Pinpoint the cell where the given text exists, returning its (X, Y) midpoint coordinate. 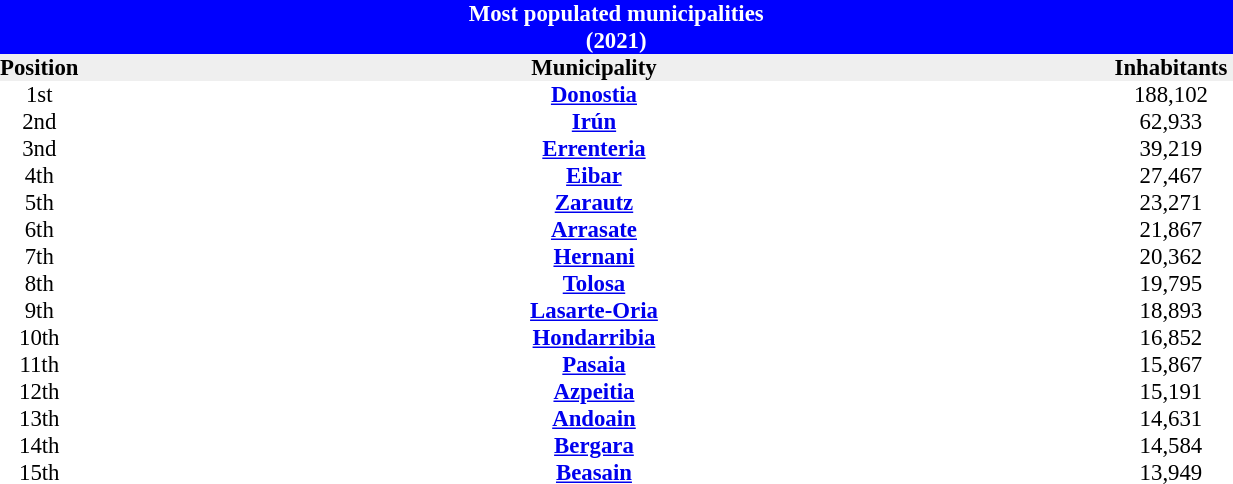
8th (39, 284)
Lasarte-Oria (594, 310)
2nd (39, 122)
6th (39, 230)
27,467 (1170, 176)
Azpeitia (594, 392)
4th (39, 176)
14,584 (1170, 446)
18,893 (1170, 310)
1st (39, 94)
Hernani (594, 256)
Inhabitants (1170, 68)
188,102 (1170, 94)
7th (39, 256)
Municipality (594, 68)
19,795 (1170, 284)
14,631 (1170, 418)
Bergara (594, 446)
12th (39, 392)
Zarautz (594, 202)
15,191 (1170, 392)
9th (39, 310)
10th (39, 338)
Pasaia (594, 364)
Most populated municipalities(2021) (616, 27)
20,362 (1170, 256)
16,852 (1170, 338)
62,933 (1170, 122)
Position (39, 68)
5th (39, 202)
15,867 (1170, 364)
13th (39, 418)
Arrasate (594, 230)
11th (39, 364)
21,867 (1170, 230)
Hondarribia (594, 338)
23,271 (1170, 202)
3nd (39, 148)
Eibar (594, 176)
Donostia (594, 94)
Tolosa (594, 284)
Andoain (594, 418)
Irún (594, 122)
14th (39, 446)
Errenteria (594, 148)
39,219 (1170, 148)
